Find where the given text appears and provide that cell's center as [x, y] coordinate. 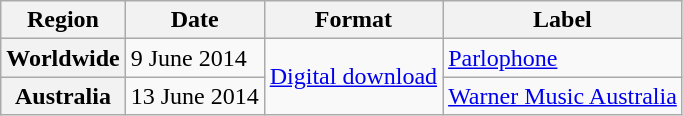
9 June 2014 [194, 58]
Format [353, 20]
Warner Music Australia [563, 96]
Australia [63, 96]
Worldwide [63, 58]
Date [194, 20]
Digital download [353, 77]
Parlophone [563, 58]
Label [563, 20]
Region [63, 20]
13 June 2014 [194, 96]
